Provide the (X, Y) coordinate of the cell's center where the given text is located.  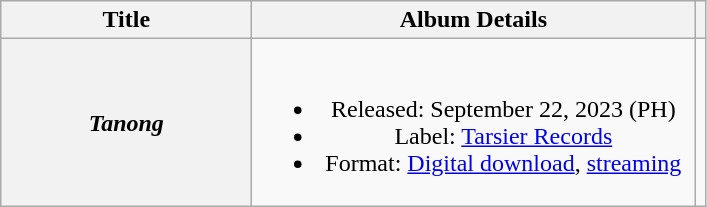
Album Details (474, 20)
Tanong (126, 122)
Title (126, 20)
Released: September 22, 2023 (PH)Label: Tarsier RecordsFormat: Digital download, streaming (474, 122)
